Return the (x, y) coordinate for the center point of the cell that contains the specified text.  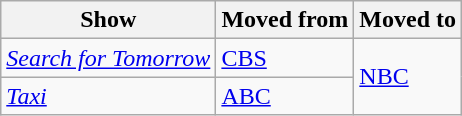
NBC (408, 77)
Moved from (285, 20)
Show (108, 20)
CBS (285, 58)
Search for Tomorrow (108, 58)
ABC (285, 96)
Moved to (408, 20)
Taxi (108, 96)
